Capture the cell that displays the provided text and extract its (X, Y) central coordinate. 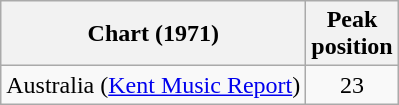
Chart (1971) (154, 34)
Australia (Kent Music Report) (154, 85)
Peakposition (352, 34)
23 (352, 85)
